Scan for the cell matching the given text and deliver its [x, y] coordinate at center. 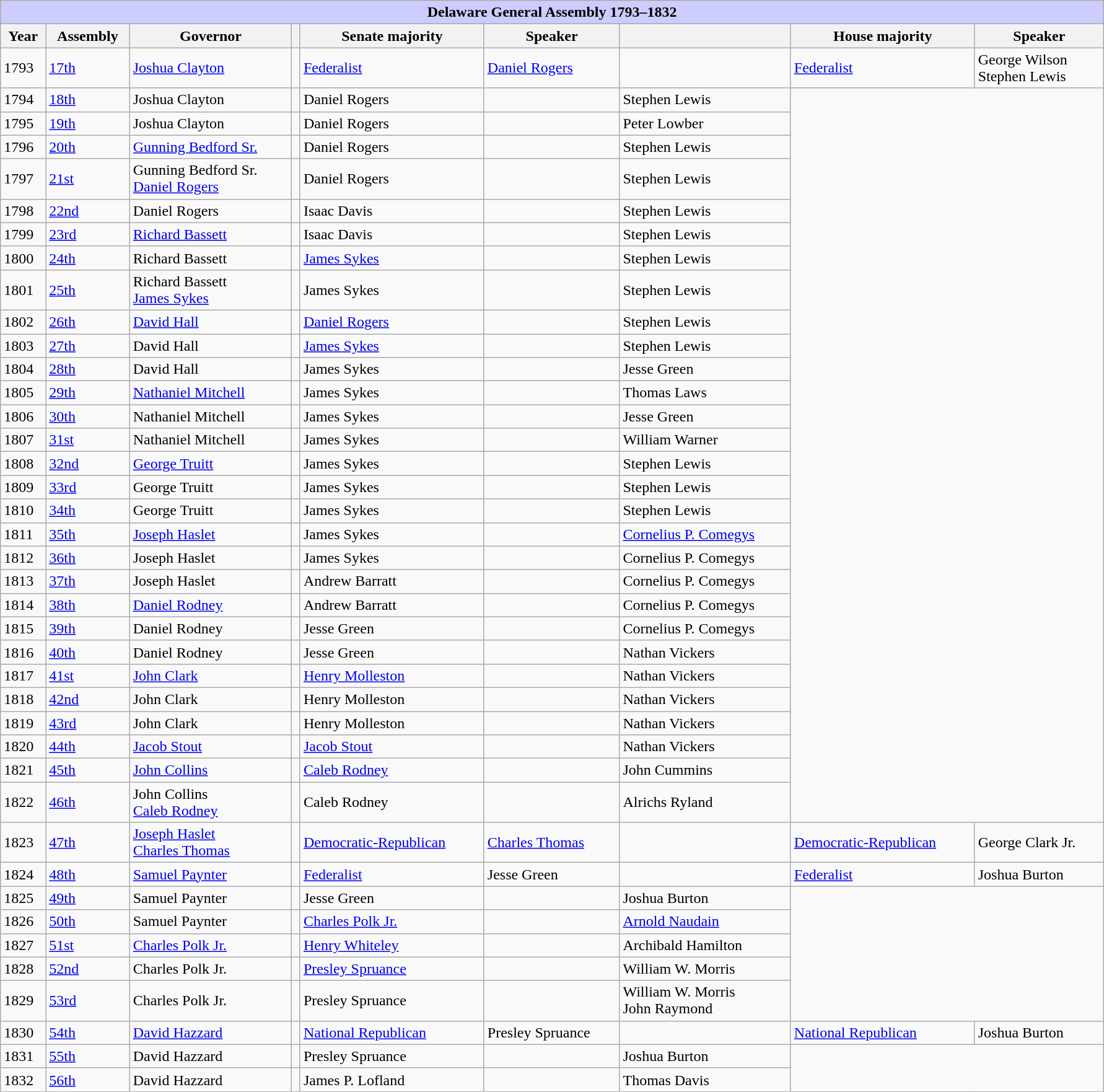
40th [88, 652]
1816 [24, 652]
45th [88, 770]
1811 [24, 534]
54th [88, 1033]
34th [88, 511]
32nd [88, 464]
41st [88, 676]
1815 [24, 628]
1813 [24, 581]
1801 [24, 290]
1818 [24, 699]
1817 [24, 676]
William W. Morris [705, 969]
21st [88, 178]
17th [88, 68]
29th [88, 393]
1798 [24, 211]
39th [88, 628]
William W. MorrisJohn Raymond [705, 1000]
48th [88, 874]
Charles Thomas [551, 843]
36th [88, 558]
25th [88, 290]
37th [88, 581]
47th [88, 843]
1794 [24, 100]
1831 [24, 1056]
1824 [24, 874]
27th [88, 345]
1804 [24, 369]
1803 [24, 345]
Arnold Naudain [705, 922]
1830 [24, 1033]
22nd [88, 211]
Assembly [88, 36]
51st [88, 945]
1809 [24, 487]
20th [88, 147]
Henry Whiteley [392, 945]
49th [88, 898]
43rd [88, 723]
1814 [24, 605]
1825 [24, 898]
1797 [24, 178]
35th [88, 534]
Alrichs Ryland [705, 802]
28th [88, 369]
50th [88, 922]
1829 [24, 1000]
1795 [24, 123]
1812 [24, 558]
1810 [24, 511]
46th [88, 802]
33rd [88, 487]
31st [88, 440]
19th [88, 123]
Senate majority [392, 36]
John Collins [211, 770]
Joseph HasletCharles Thomas [211, 843]
1822 [24, 802]
Gunning Bedford Sr.Daniel Rogers [211, 178]
1793 [24, 68]
44th [88, 747]
Thomas Davis [705, 1080]
1805 [24, 393]
52nd [88, 969]
Richard BassettJames Sykes [211, 290]
Thomas Laws [705, 393]
1802 [24, 322]
18th [88, 100]
John CollinsCaleb Rodney [211, 802]
38th [88, 605]
1819 [24, 723]
1821 [24, 770]
James P. Lofland [392, 1080]
42nd [88, 699]
1807 [24, 440]
Peter Lowber [705, 123]
Delaware General Assembly 1793–1832 [553, 12]
1826 [24, 922]
1820 [24, 747]
Archibald Hamilton [705, 945]
30th [88, 416]
53rd [88, 1000]
1796 [24, 147]
1806 [24, 416]
John Cummins [705, 770]
1808 [24, 464]
George WilsonStephen Lewis [1039, 68]
1827 [24, 945]
24th [88, 258]
1828 [24, 969]
House majority [882, 36]
George Clark Jr. [1039, 843]
Governor [211, 36]
1823 [24, 843]
1799 [24, 234]
William Warner [705, 440]
1800 [24, 258]
56th [88, 1080]
Gunning Bedford Sr. [211, 147]
55th [88, 1056]
1832 [24, 1080]
23rd [88, 234]
26th [88, 322]
Year [24, 36]
